Extract the [X, Y] coordinate from the center of the cell holding the provided text.  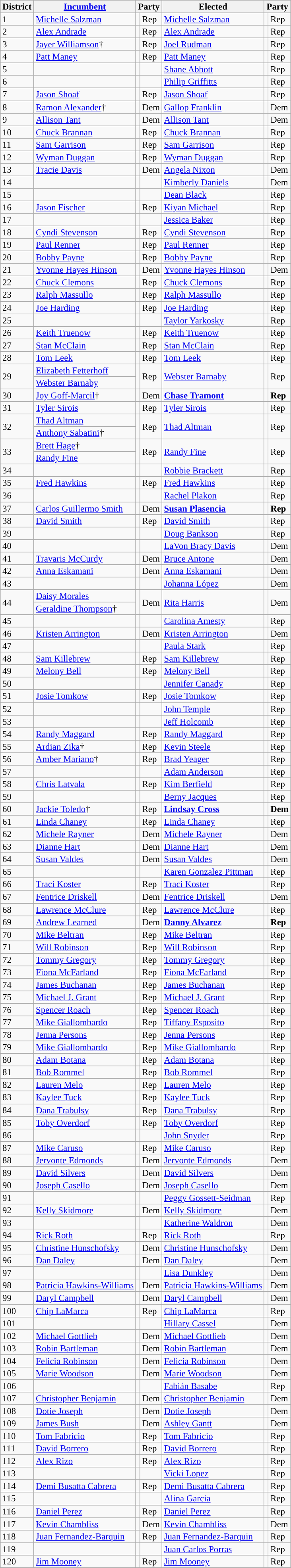
11 [17, 144]
Chris Latvala [85, 784]
Robbie Brackett [213, 471]
16 [17, 207]
84 [17, 1110]
Philip Griffitts [213, 82]
67 [17, 897]
43 [17, 583]
98 [17, 1286]
Vicki Lopez [213, 1474]
LaVon Bracy Davis [213, 546]
Andrew Learned [85, 922]
36 [17, 496]
Travaris McCurdy [85, 558]
25 [17, 320]
Chase Tramont [213, 395]
103 [17, 1348]
69 [17, 922]
Lindsay Cross [213, 809]
39 [17, 533]
Lisa Dunkley [213, 1273]
Tiffany Esposito [213, 1022]
10 [17, 132]
Kimberly Daniels [213, 182]
94 [17, 1235]
31 [17, 408]
86 [17, 1135]
Kevin Steele [213, 746]
87 [17, 1148]
52 [17, 709]
49 [17, 671]
113 [17, 1474]
93 [17, 1223]
41 [17, 558]
50 [17, 684]
76 [17, 1010]
5 [17, 69]
Joy Goff-Marcil† [85, 395]
Incumbent [85, 7]
Kim Berfield [213, 784]
79 [17, 1047]
21 [17, 270]
51 [17, 696]
80 [17, 1060]
Brad Yeager [213, 759]
Anthony Sabatini† [85, 433]
102 [17, 1336]
78 [17, 1035]
44 [17, 602]
Tracie Davis [85, 170]
Ardian Zika† [85, 746]
115 [17, 1499]
15 [17, 195]
104 [17, 1361]
Katherine Waldron [213, 1223]
Taylor Yarkosky [213, 320]
Johanna López [213, 583]
109 [17, 1424]
33 [17, 452]
32 [17, 427]
89 [17, 1173]
116 [17, 1511]
117 [17, 1524]
120 [17, 1562]
29 [17, 376]
58 [17, 784]
2 [17, 32]
John Snyder [213, 1135]
99 [17, 1298]
James Bush [85, 1424]
John Temple [213, 709]
81 [17, 1072]
Fabián Basabe [213, 1386]
82 [17, 1085]
District [17, 7]
Jason Fischer [85, 207]
63 [17, 847]
66 [17, 884]
Peggy Gossett-Seidman [213, 1198]
28 [17, 358]
Rita Harris [213, 602]
Daisy Morales [85, 596]
37 [17, 508]
Karen Gonzalez Pittman [213, 872]
Jeff Holcomb [213, 721]
46 [17, 634]
Joel Rudman [213, 44]
14 [17, 182]
105 [17, 1374]
111 [17, 1449]
Jessica Baker [213, 220]
35 [17, 483]
27 [17, 345]
Berny Jacques [213, 797]
Jennifer Canady [213, 684]
4 [17, 57]
Paula Stark [213, 646]
55 [17, 746]
92 [17, 1210]
6 [17, 82]
96 [17, 1260]
65 [17, 872]
Adam Anderson [213, 771]
77 [17, 1022]
Alina Garcia [213, 1499]
34 [17, 471]
Shane Abbott [213, 69]
Juan Carlos Porras [213, 1549]
119 [17, 1549]
Elizabeth Fetterhoff [85, 370]
24 [17, 308]
Angela Nixon [213, 170]
74 [17, 985]
107 [17, 1399]
Elected [213, 7]
Amber Mariano† [85, 759]
22 [17, 283]
38 [17, 521]
Brett Hage† [85, 446]
Danny Alvarez [213, 922]
112 [17, 1461]
18 [17, 233]
57 [17, 771]
100 [17, 1311]
72 [17, 960]
26 [17, 333]
Kiyan Michael [213, 207]
17 [17, 220]
70 [17, 935]
13 [17, 170]
1 [17, 19]
60 [17, 809]
Susan Plasencia [213, 508]
90 [17, 1185]
53 [17, 721]
62 [17, 834]
97 [17, 1273]
Dean Black [213, 195]
91 [17, 1198]
88 [17, 1160]
71 [17, 947]
106 [17, 1386]
30 [17, 395]
Gallop Franklin [213, 107]
20 [17, 258]
7 [17, 94]
Carlos Guillermo Smith [85, 508]
9 [17, 119]
12 [17, 157]
118 [17, 1536]
Doug Bankson [213, 533]
Carolina Amesty [213, 621]
Jackie Toledo† [85, 809]
68 [17, 910]
73 [17, 972]
40 [17, 546]
Rachel Plakon [213, 496]
75 [17, 997]
3 [17, 44]
114 [17, 1486]
23 [17, 295]
85 [17, 1123]
101 [17, 1323]
48 [17, 659]
61 [17, 822]
47 [17, 646]
Ramon Alexander† [85, 107]
56 [17, 759]
64 [17, 859]
8 [17, 107]
108 [17, 1411]
42 [17, 571]
45 [17, 621]
Bruce Antone [213, 558]
19 [17, 245]
54 [17, 734]
Ashley Gantt [213, 1424]
83 [17, 1098]
Geraldine Thompson† [85, 608]
59 [17, 797]
Hillary Cassel [213, 1323]
Jayer Williamson† [85, 44]
95 [17, 1248]
110 [17, 1436]
